Identify which cell holds the provided text, then report its (X, Y) central coordinate. 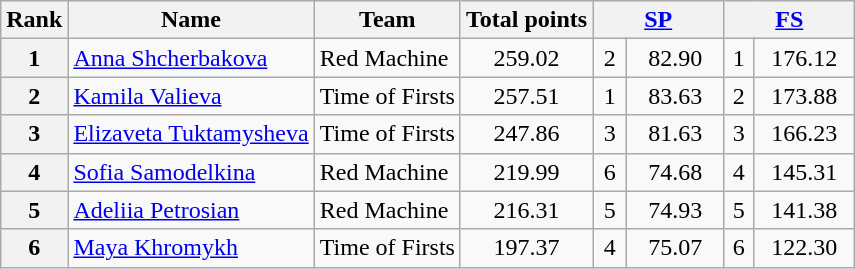
Sofia Samodelkina (191, 172)
122.30 (804, 248)
Adeliia Petrosian (191, 210)
Total points (526, 20)
145.31 (804, 172)
82.90 (676, 58)
176.12 (804, 58)
197.37 (526, 248)
Kamila Valieva (191, 96)
259.02 (526, 58)
FS (790, 20)
Maya Khromykh (191, 248)
141.38 (804, 210)
74.93 (676, 210)
Team (387, 20)
247.86 (526, 134)
173.88 (804, 96)
Elizaveta Tuktamysheva (191, 134)
166.23 (804, 134)
Anna Shcherbakova (191, 58)
81.63 (676, 134)
216.31 (526, 210)
Name (191, 20)
75.07 (676, 248)
219.99 (526, 172)
83.63 (676, 96)
SP (658, 20)
257.51 (526, 96)
Rank (34, 20)
74.68 (676, 172)
